Return (X, Y) of the center of cell containing provided text 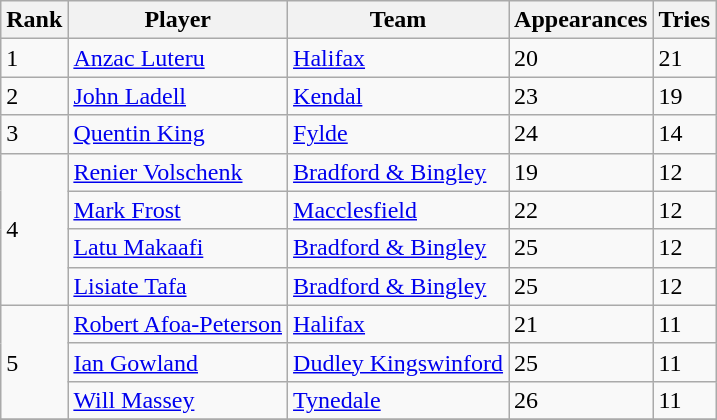
Robert Afoa-Peterson (178, 324)
Mark Frost (178, 210)
4 (34, 229)
Dudley Kingswinford (398, 362)
Team (398, 20)
3 (34, 134)
Appearances (581, 20)
2 (34, 96)
Rank (34, 20)
Tries (684, 20)
Kendal (398, 96)
24 (581, 134)
Player (178, 20)
14 (684, 134)
Anzac Luteru (178, 58)
26 (581, 400)
22 (581, 210)
Tynedale (398, 400)
Quentin King (178, 134)
Will Massey (178, 400)
Renier Volschenk (178, 172)
5 (34, 362)
Macclesfield (398, 210)
1 (34, 58)
John Ladell (178, 96)
20 (581, 58)
Lisiate Tafa (178, 286)
Ian Gowland (178, 362)
Fylde (398, 134)
Latu Makaafi (178, 248)
23 (581, 96)
